Return the [x, y] coordinate for the center point of the cell that contains the specified text.  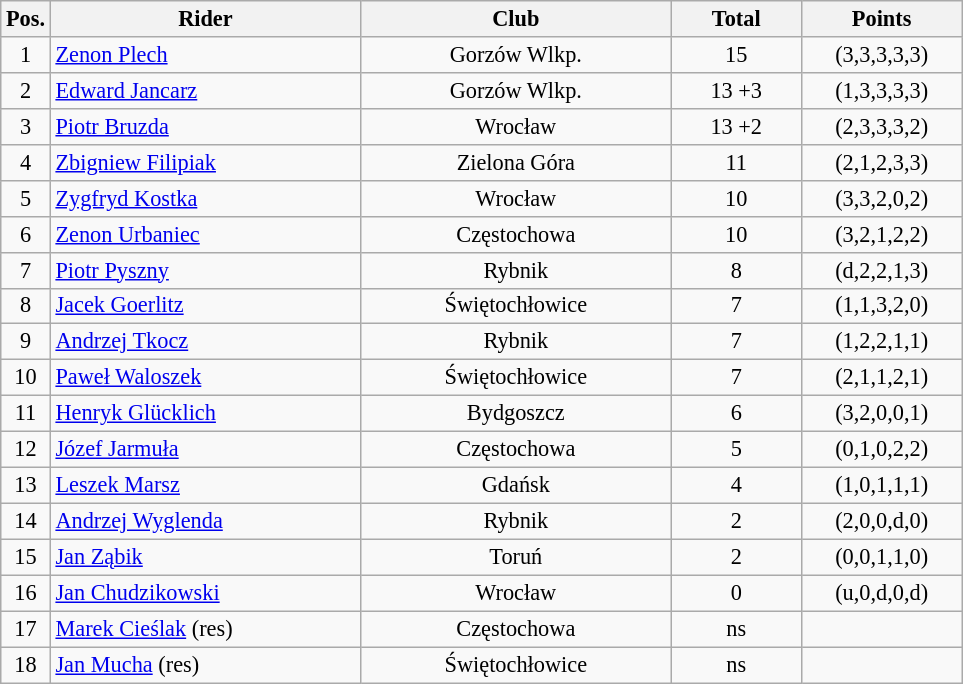
Piotr Pyszny [205, 270]
Andrzej Tkocz [205, 342]
(1,2,2,1,1) [881, 342]
(1,0,1,1,1) [881, 485]
Jan Ząbik [205, 557]
(0,0,1,1,0) [881, 557]
Toruń [516, 557]
Total [736, 19]
(3,2,0,0,1) [881, 414]
Gdańsk [516, 485]
Bydgoszcz [516, 414]
(2,0,0,d,0) [881, 521]
Jacek Goerlitz [205, 306]
18 [26, 665]
Zbigniew Filipiak [205, 162]
1 [26, 55]
Józef Jarmuła [205, 450]
Paweł Waloszek [205, 378]
0 [736, 593]
(3,2,1,2,2) [881, 234]
Pos. [26, 19]
Zenon Urbaniec [205, 234]
Andrzej Wyglenda [205, 521]
Marek Cieślak (res) [205, 629]
Jan Chudzikowski [205, 593]
(u,0,d,0,d) [881, 593]
Edward Jancarz [205, 90]
Zielona Góra [516, 162]
(1,3,3,3,3) [881, 90]
Jan Mucha (res) [205, 665]
(2,1,2,3,3) [881, 162]
(d,2,2,1,3) [881, 270]
13 +2 [736, 126]
13 [26, 485]
Piotr Bruzda [205, 126]
Henryk Glücklich [205, 414]
13 +3 [736, 90]
16 [26, 593]
Leszek Marsz [205, 485]
Club [516, 19]
(3,3,2,0,2) [881, 198]
Zenon Plech [205, 55]
12 [26, 450]
(2,1,1,2,1) [881, 378]
(0,1,0,2,2) [881, 450]
3 [26, 126]
(3,3,3,3,3) [881, 55]
Rider [205, 19]
Points [881, 19]
(1,1,3,2,0) [881, 306]
9 [26, 342]
Zygfryd Kostka [205, 198]
(2,3,3,3,2) [881, 126]
14 [26, 521]
17 [26, 629]
